Locate the cell with the specified text and output its [x, y] center coordinate. 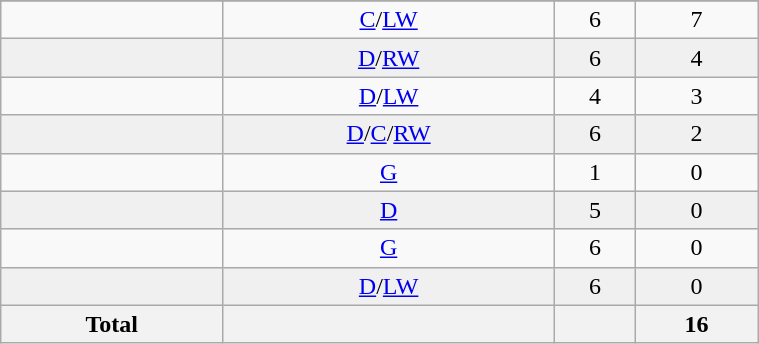
2 [696, 134]
D/RW [389, 58]
16 [696, 324]
D/C/RW [389, 134]
D [389, 210]
1 [596, 172]
7 [696, 20]
C/LW [389, 20]
Total [112, 324]
5 [596, 210]
3 [696, 96]
